Determine the [X, Y] coordinate at the center of the cell enclosing the given text.  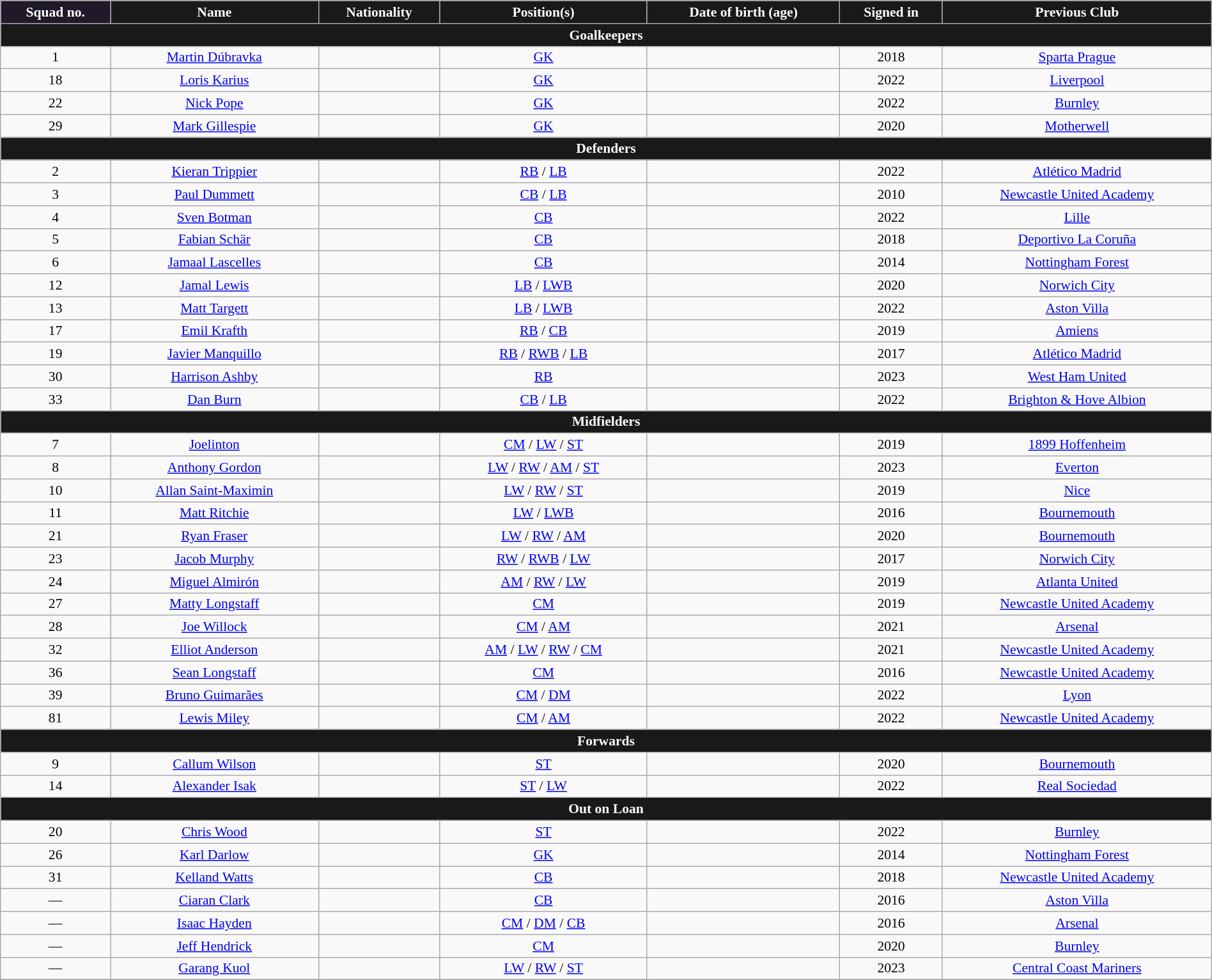
Bruno Guimarães [215, 696]
21 [56, 536]
33 [56, 400]
Real Sociedad [1076, 786]
1899 Hoffenheim [1076, 445]
Motherwell [1076, 126]
Loris Karius [215, 81]
4 [56, 217]
Matt Ritchie [215, 513]
Brighton & Hove Albion [1076, 400]
Karl Darlow [215, 855]
11 [56, 513]
Date of birth (age) [743, 12]
RB [543, 377]
Dan Burn [215, 400]
Callum Wilson [215, 764]
12 [56, 286]
Fabian Schär [215, 240]
Nick Pope [215, 104]
30 [56, 377]
CM / LW / ST [543, 445]
24 [56, 582]
14 [56, 786]
Mark Gillespie [215, 126]
Ryan Fraser [215, 536]
8 [56, 468]
1 [56, 58]
Kelland Watts [215, 878]
Jeff Hendrick [215, 946]
Goalkeepers [606, 35]
Nationality [379, 12]
ST / LW [543, 786]
Sean Longstaff [215, 673]
Out on Loan [606, 809]
27 [56, 604]
Jacob Murphy [215, 559]
Sven Botman [215, 217]
22 [56, 104]
13 [56, 308]
Squad no. [56, 12]
Everton [1076, 468]
AM / RW / LW [543, 582]
Lille [1076, 217]
Harrison Ashby [215, 377]
Position(s) [543, 12]
Alexander Isak [215, 786]
Miguel Almirón [215, 582]
Midfielders [606, 422]
Anthony Gordon [215, 468]
Kieran Trippier [215, 172]
36 [56, 673]
Garang Kuol [215, 968]
Allan Saint-Maximin [215, 490]
Deportivo La Coruña [1076, 240]
18 [56, 81]
RW / RWB / LW [543, 559]
Matty Longstaff [215, 604]
Previous Club [1076, 12]
2010 [891, 194]
10 [56, 490]
AM / LW / RW / CM [543, 650]
Ciaran Clark [215, 901]
Jamaal Lascelles [215, 263]
32 [56, 650]
Atlanta United [1076, 582]
Joelinton [215, 445]
LW / RW / AM [543, 536]
17 [56, 331]
7 [56, 445]
Lewis Miley [215, 719]
LW / RW / AM / ST [543, 468]
Lyon [1076, 696]
5 [56, 240]
West Ham United [1076, 377]
6 [56, 263]
Chris Wood [215, 832]
31 [56, 878]
3 [56, 194]
9 [56, 764]
RB / LB [543, 172]
81 [56, 719]
19 [56, 354]
Joe Willock [215, 627]
Emil Krafth [215, 331]
Paul Dummett [215, 194]
Defenders [606, 149]
Name [215, 12]
CM / DM [543, 696]
Martin Dúbravka [215, 58]
LW / LWB [543, 513]
Sparta Prague [1076, 58]
Signed in [891, 12]
Amiens [1076, 331]
Elliot Anderson [215, 650]
Javier Manquillo [215, 354]
Liverpool [1076, 81]
23 [56, 559]
CM / DM / CB [543, 923]
Matt Targett [215, 308]
Isaac Hayden [215, 923]
39 [56, 696]
Central Coast Mariners [1076, 968]
28 [56, 627]
26 [56, 855]
Forwards [606, 741]
29 [56, 126]
RB / CB [543, 331]
20 [56, 832]
Nice [1076, 490]
2 [56, 172]
RB / RWB / LB [543, 354]
Jamal Lewis [215, 286]
